Determine the (X, Y) coordinate at the center of the cell enclosing the given text.  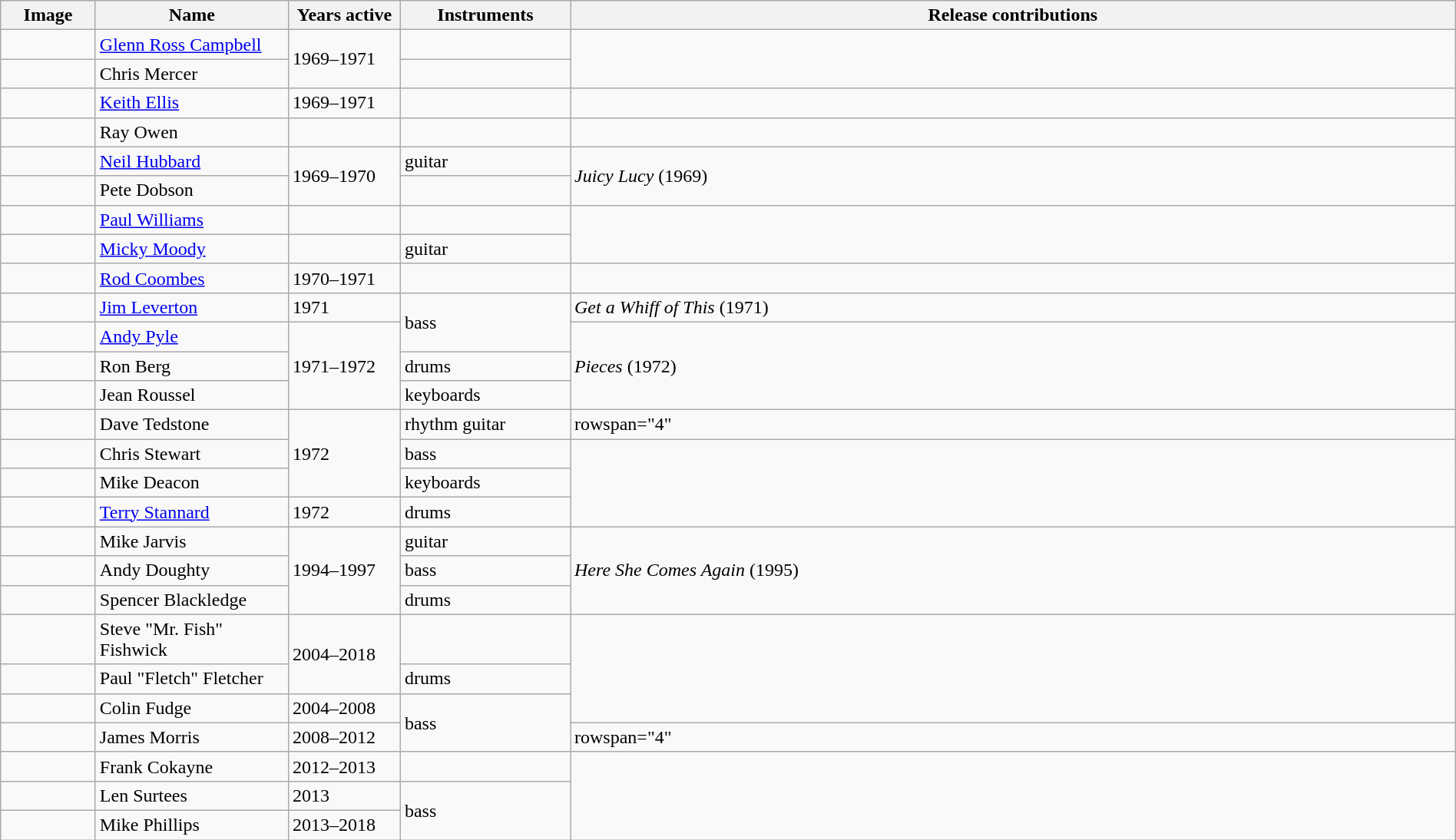
2004–2018 (344, 654)
1970–1971 (344, 278)
Keith Ellis (192, 103)
Terry Stannard (192, 512)
2012–2013 (344, 766)
Instruments (485, 15)
Pete Dobson (192, 190)
Jim Leverton (192, 307)
Years active (344, 15)
Release contributions (1012, 15)
2008–2012 (344, 737)
2004–2008 (344, 708)
Jean Roussel (192, 395)
Glenn Ross Campbell (192, 45)
1971–1972 (344, 365)
Mike Phillips (192, 825)
1994–1997 (344, 570)
Len Surtees (192, 795)
Spencer Blackledge (192, 600)
Andy Pyle (192, 336)
Image (48, 15)
Steve "Mr. Fish" Fishwick (192, 639)
Name (192, 15)
2013–2018 (344, 825)
1969–1970 (344, 176)
Frank Cokayne (192, 766)
Here She Comes Again (1995) (1012, 570)
Ron Berg (192, 366)
Paul Williams (192, 220)
Andy Doughty (192, 570)
Paul "Fletch" Fletcher (192, 679)
Colin Fudge (192, 708)
Mike Deacon (192, 483)
Micky Moody (192, 249)
Mike Jarvis (192, 541)
Chris Mercer (192, 74)
Dave Tedstone (192, 425)
rhythm guitar (485, 425)
1971 (344, 307)
2013 (344, 795)
Neil Hubbard (192, 161)
Rod Coombes (192, 278)
Chris Stewart (192, 454)
James Morris (192, 737)
Pieces (1972) (1012, 365)
Juicy Lucy (1969) (1012, 176)
Ray Owen (192, 132)
Get a Whiff of This (1971) (1012, 307)
